For the text-containing cell, return its midpoint in [X, Y] coordinate format. 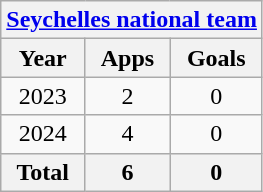
2 [128, 96]
2024 [43, 134]
Seychelles national team [132, 20]
Goals [216, 58]
4 [128, 134]
2023 [43, 96]
6 [128, 172]
Total [43, 172]
Apps [128, 58]
Year [43, 58]
